Return the [X, Y] coordinate for the center point of the cell that contains the specified text.  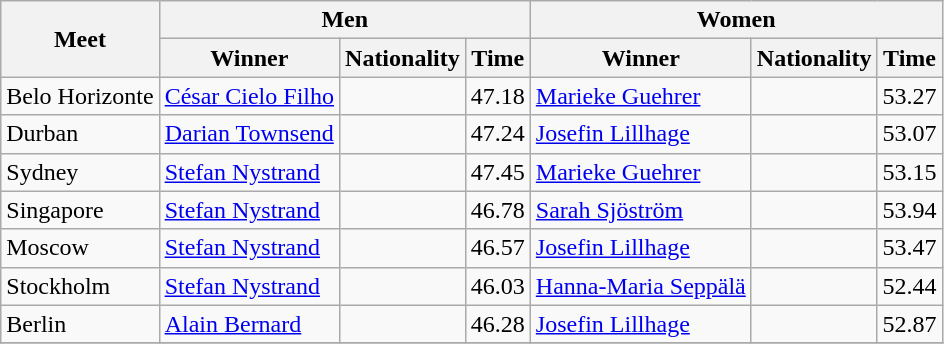
46.57 [498, 248]
46.03 [498, 286]
47.45 [498, 172]
César Cielo Filho [249, 96]
52.44 [910, 286]
Sarah Sjöström [640, 210]
Darian Townsend [249, 134]
53.47 [910, 248]
53.15 [910, 172]
Moscow [80, 248]
Hanna-Maria Seppälä [640, 286]
Berlin [80, 324]
47.18 [498, 96]
Stockholm [80, 286]
53.27 [910, 96]
46.28 [498, 324]
46.78 [498, 210]
53.94 [910, 210]
Durban [80, 134]
Sydney [80, 172]
Men [344, 20]
52.87 [910, 324]
53.07 [910, 134]
Alain Bernard [249, 324]
Singapore [80, 210]
Women [736, 20]
Belo Horizonte [80, 96]
Meet [80, 39]
47.24 [498, 134]
